For the text-containing cell, return its midpoint in (X, Y) coordinate format. 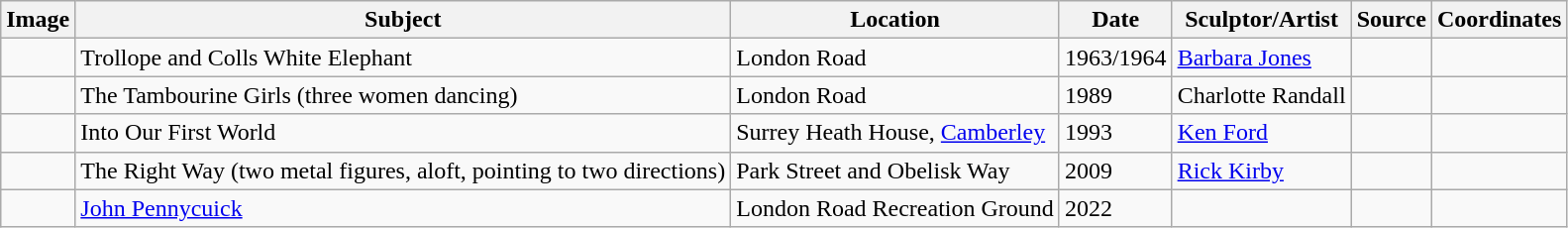
Coordinates (1499, 20)
Subject (403, 20)
Barbara Jones (1262, 57)
Ken Ford (1262, 133)
Into Our First World (403, 133)
Image (38, 20)
Park Street and Obelisk Way (895, 171)
The Tambourine Girls (three women dancing) (403, 95)
The Right Way (two metal figures, aloft, pointing to two directions) (403, 171)
Source (1391, 20)
Date (1115, 20)
Location (895, 20)
London Road Recreation Ground (895, 208)
1963/1964 (1115, 57)
Rick Kirby (1262, 171)
1993 (1115, 133)
2009 (1115, 171)
Surrey Heath House, Camberley (895, 133)
John Pennycuick (403, 208)
2022 (1115, 208)
1989 (1115, 95)
Charlotte Randall (1262, 95)
Sculptor/Artist (1262, 20)
Trollope and Colls White Elephant (403, 57)
